From the cell containing the given text, extract its center point as [x, y] coordinate. 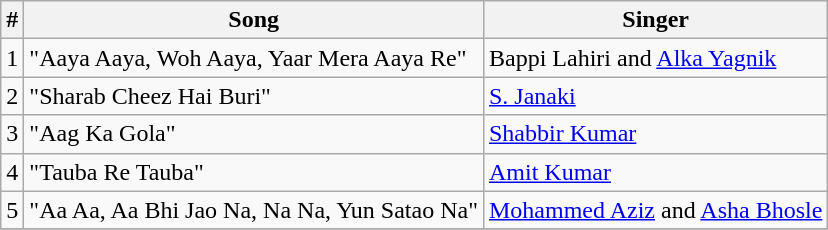
"Aaya Aaya, Woh Aaya, Yaar Mera Aaya Re" [254, 58]
"Tauba Re Tauba" [254, 172]
"Sharab Cheez Hai Buri" [254, 96]
"Aa Aa, Aa Bhi Jao Na, Na Na, Yun Satao Na" [254, 210]
3 [12, 134]
2 [12, 96]
# [12, 20]
Bappi Lahiri and Alka Yagnik [655, 58]
5 [12, 210]
4 [12, 172]
S. Janaki [655, 96]
Song [254, 20]
Singer [655, 20]
"Aag Ka Gola" [254, 134]
Mohammed Aziz and Asha Bhosle [655, 210]
Amit Kumar [655, 172]
1 [12, 58]
Shabbir Kumar [655, 134]
